Pinpoint the cell where the given text exists, returning its (x, y) midpoint coordinate. 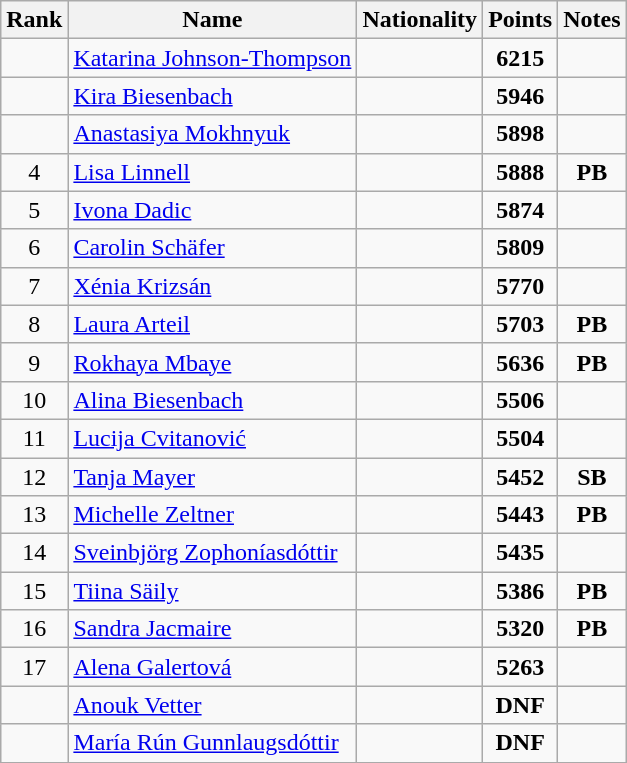
10 (34, 400)
16 (34, 629)
17 (34, 667)
7 (34, 286)
5320 (520, 629)
5435 (520, 553)
Katarina Johnson-Thompson (212, 58)
9 (34, 362)
8 (34, 324)
Anouk Vetter (212, 705)
Sveinbjörg Zophoníasdóttir (212, 553)
Michelle Zeltner (212, 515)
5636 (520, 362)
Tiina Säily (212, 591)
Laura Arteil (212, 324)
6 (34, 248)
5946 (520, 96)
5809 (520, 248)
SB (592, 477)
Rokhaya Mbaye (212, 362)
12 (34, 477)
4 (34, 172)
5874 (520, 210)
13 (34, 515)
5452 (520, 477)
5 (34, 210)
Anastasiya Mokhnyuk (212, 134)
Rank (34, 20)
5386 (520, 591)
11 (34, 438)
5263 (520, 667)
5888 (520, 172)
Notes (592, 20)
Kira Biesenbach (212, 96)
6215 (520, 58)
5703 (520, 324)
Alina Biesenbach (212, 400)
Tanja Mayer (212, 477)
5504 (520, 438)
Sandra Jacmaire (212, 629)
15 (34, 591)
María Rún Gunnlaugsdóttir (212, 743)
Name (212, 20)
5443 (520, 515)
Nationality (420, 20)
Alena Galertová (212, 667)
Lisa Linnell (212, 172)
14 (34, 553)
Ivona Dadic (212, 210)
5770 (520, 286)
5898 (520, 134)
Points (520, 20)
Lucija Cvitanović (212, 438)
5506 (520, 400)
Xénia Krizsán (212, 286)
Carolin Schäfer (212, 248)
